Find where the given text appears and provide that cell's center as (X, Y) coordinate. 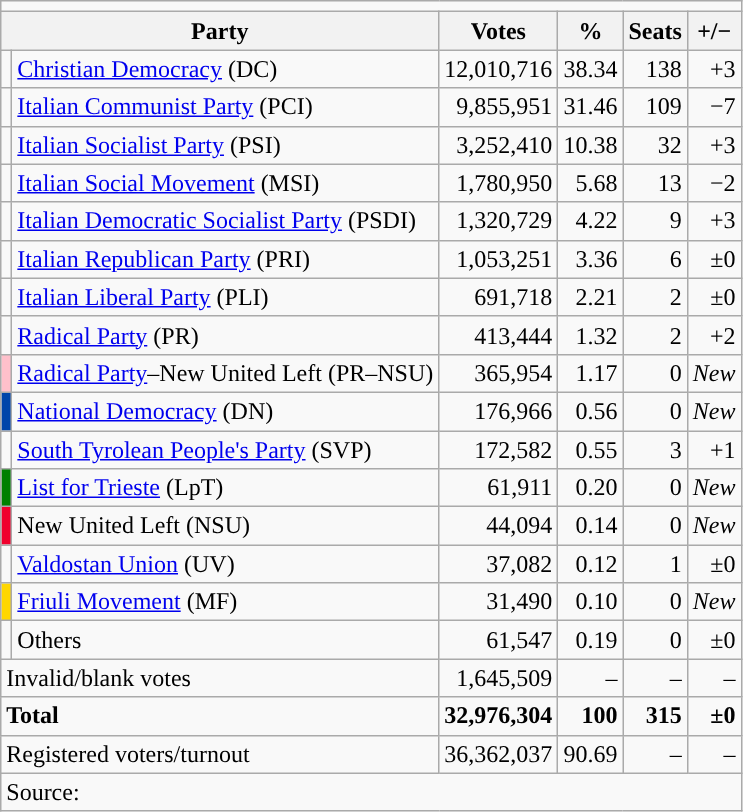
Italian Social Movement (MSI) (226, 183)
New United Left (NSU) (226, 526)
Valdostan Union (UV) (226, 564)
31,490 (498, 602)
+1 (714, 449)
Invalid/blank votes (220, 678)
36,362,037 (498, 754)
315 (655, 716)
Italian Republican Party (PRI) (226, 259)
3,252,410 (498, 145)
3.36 (590, 259)
Others (226, 640)
1 (655, 564)
South Tyrolean People's Party (SVP) (226, 449)
109 (655, 107)
138 (655, 69)
Italian Communist Party (PCI) (226, 107)
Italian Liberal Party (PLI) (226, 297)
Radical Party (PR) (226, 335)
Source: (371, 792)
Votes (498, 31)
31.46 (590, 107)
3 (655, 449)
44,094 (498, 526)
1,780,950 (498, 183)
List for Trieste (LpT) (226, 488)
Italian Socialist Party (PSI) (226, 145)
% (590, 31)
176,966 (498, 411)
4.22 (590, 221)
0.14 (590, 526)
0.12 (590, 564)
6 (655, 259)
5.68 (590, 183)
Seats (655, 31)
172,582 (498, 449)
0.20 (590, 488)
100 (590, 716)
12,010,716 (498, 69)
+/− (714, 31)
691,718 (498, 297)
+2 (714, 335)
Radical Party–New United Left (PR–NSU) (226, 373)
Registered voters/turnout (220, 754)
0.55 (590, 449)
0.10 (590, 602)
Christian Democracy (DC) (226, 69)
1.32 (590, 335)
413,444 (498, 335)
1,645,509 (498, 678)
Total (220, 716)
9,855,951 (498, 107)
32 (655, 145)
Friuli Movement (MF) (226, 602)
61,547 (498, 640)
Italian Democratic Socialist Party (PSDI) (226, 221)
9 (655, 221)
2.21 (590, 297)
0.19 (590, 640)
−2 (714, 183)
Party (220, 31)
61,911 (498, 488)
32,976,304 (498, 716)
−7 (714, 107)
13 (655, 183)
National Democracy (DN) (226, 411)
10.38 (590, 145)
37,082 (498, 564)
1,053,251 (498, 259)
38.34 (590, 69)
1.17 (590, 373)
90.69 (590, 754)
0.56 (590, 411)
365,954 (498, 373)
1,320,729 (498, 221)
